Determine the [x, y] coordinate at the center of the cell enclosing the given text.  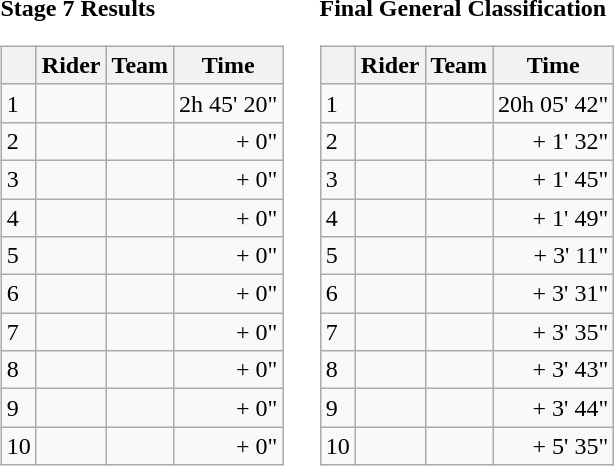
+ 1' 32" [554, 141]
20h 05' 42" [554, 103]
+ 3' 31" [554, 294]
+ 5' 35" [554, 446]
+ 3' 44" [554, 408]
+ 1' 49" [554, 217]
+ 3' 35" [554, 332]
+ 1' 45" [554, 179]
2h 45' 20" [228, 103]
+ 3' 43" [554, 370]
+ 3' 11" [554, 256]
